Scan for the cell matching the given text and deliver its [x, y] coordinate at center. 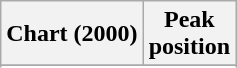
Peakposition [189, 34]
Chart (2000) [72, 34]
